Extract the [X, Y] coordinate from the center of the cell holding the provided text.  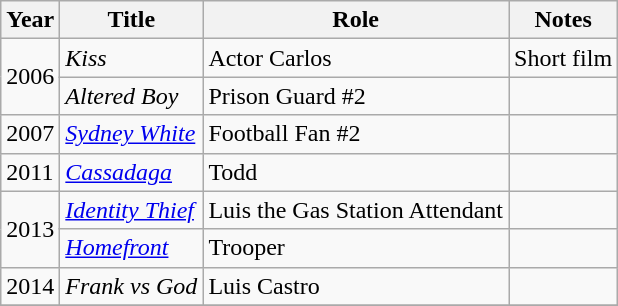
Year [30, 20]
2007 [30, 134]
Todd [356, 172]
Homefront [132, 248]
2013 [30, 229]
Luis the Gas Station Attendant [356, 210]
2006 [30, 77]
Frank vs God [132, 286]
Trooper [356, 248]
2011 [30, 172]
Sydney White [132, 134]
Luis Castro [356, 286]
Prison Guard #2 [356, 96]
Identity Thief [132, 210]
Notes [564, 20]
Actor Carlos [356, 58]
Altered Boy [132, 96]
Short film [564, 58]
Title [132, 20]
Cassadaga [132, 172]
Role [356, 20]
2014 [30, 286]
Football Fan #2 [356, 134]
Kiss [132, 58]
